Output the (X, Y) coordinate of the center of the cell containing the given text.  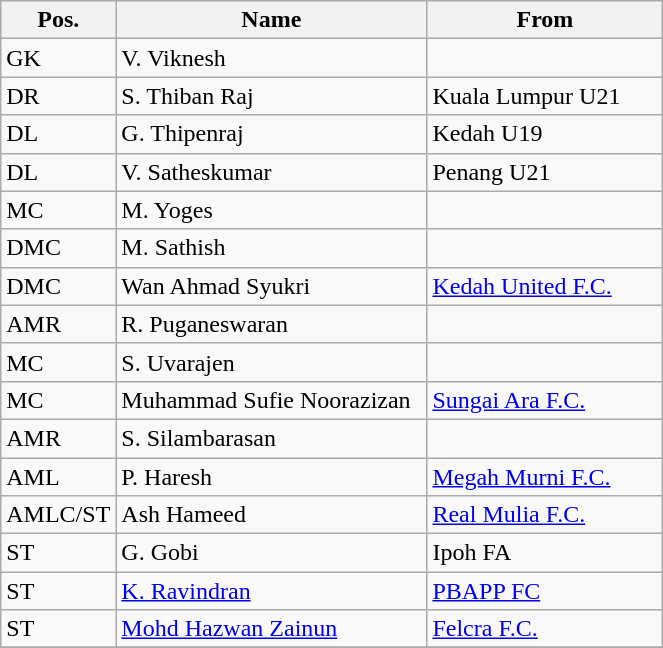
Megah Murni F.C. (545, 477)
Pos. (58, 20)
Penang U21 (545, 172)
Mohd Hazwan Zainun (272, 629)
Ipoh FA (545, 553)
AMLC/ST (58, 515)
Kedah United F.C. (545, 286)
From (545, 20)
P. Haresh (272, 477)
Name (272, 20)
S. Silambarasan (272, 438)
Felcra F.C. (545, 629)
GK (58, 58)
K. Ravindran (272, 591)
Real Mulia F.C. (545, 515)
G. Thipenraj (272, 134)
G. Gobi (272, 553)
Sungai Ara F.C. (545, 400)
V. Satheskumar (272, 172)
PBAPP FC (545, 591)
Kedah U19 (545, 134)
S. Thiban Raj (272, 96)
S. Uvarajen (272, 362)
AML (58, 477)
M. Sathish (272, 248)
V. Viknesh (272, 58)
Muhammad Sufie Noorazizan (272, 400)
R. Puganeswaran (272, 324)
M. Yoges (272, 210)
Ash Hameed (272, 515)
Kuala Lumpur U21 (545, 96)
Wan Ahmad Syukri (272, 286)
DR (58, 96)
